Return (x, y) of the center of cell containing provided text 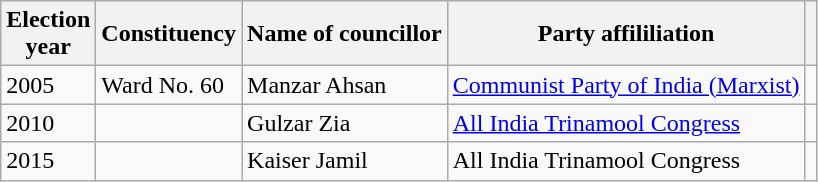
Kaiser Jamil (345, 161)
Constituency (169, 34)
Election year (48, 34)
2015 (48, 161)
2005 (48, 85)
Gulzar Zia (345, 123)
Communist Party of India (Marxist) (626, 85)
Name of councillor (345, 34)
Party affililiation (626, 34)
Ward No. 60 (169, 85)
2010 (48, 123)
Manzar Ahsan (345, 85)
